Identify which cell holds the provided text, then report its (x, y) central coordinate. 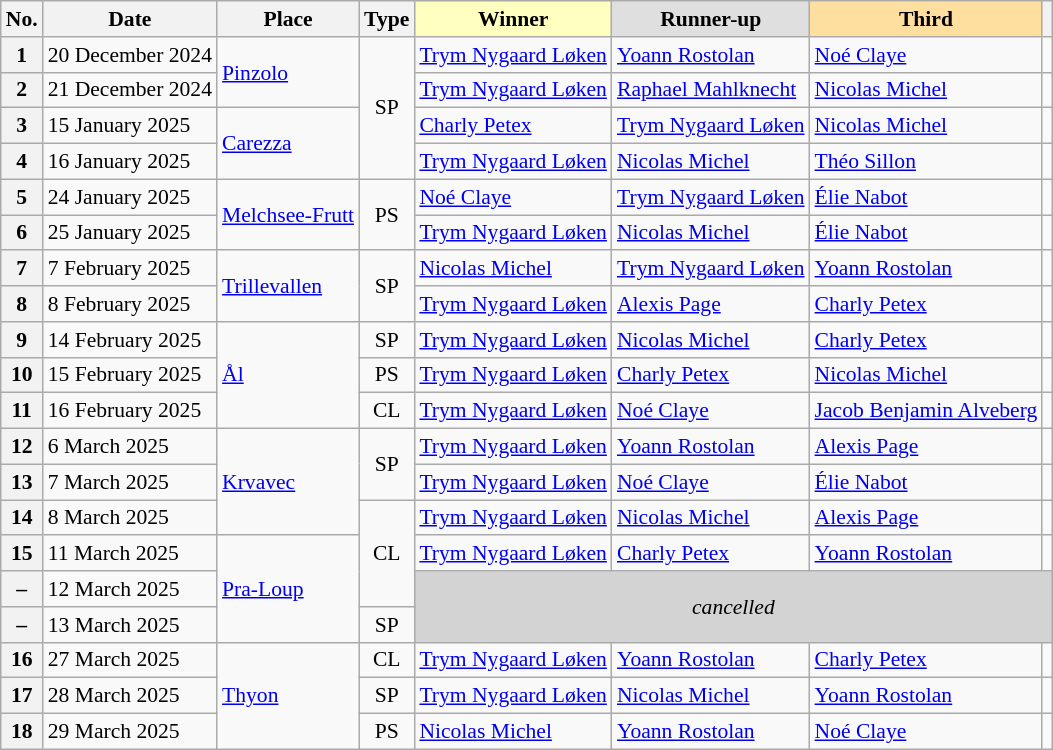
Pra-Loup (288, 590)
6 March 2025 (130, 447)
8 March 2025 (130, 518)
1 (22, 55)
Pinzolo (288, 72)
7 (22, 269)
Runner-up (711, 19)
11 March 2025 (130, 554)
12 March 2025 (130, 589)
10 (22, 375)
16 (22, 660)
7 March 2025 (130, 482)
15 January 2025 (130, 126)
5 (22, 197)
4 (22, 162)
Krvavec (288, 482)
14 (22, 518)
15 February 2025 (130, 375)
16 February 2025 (130, 411)
9 (22, 340)
Type (386, 19)
Date (130, 19)
Jacob Benjamin Alveberg (926, 411)
13 March 2025 (130, 625)
16 January 2025 (130, 162)
25 January 2025 (130, 233)
Winner (513, 19)
29 March 2025 (130, 732)
7 February 2025 (130, 269)
8 February 2025 (130, 304)
21 December 2024 (130, 90)
Raphael Mahlknecht (711, 90)
Third (926, 19)
27 March 2025 (130, 660)
Place (288, 19)
8 (22, 304)
Ål (288, 376)
17 (22, 696)
18 (22, 732)
28 March 2025 (130, 696)
Carezza (288, 144)
24 January 2025 (130, 197)
2 (22, 90)
12 (22, 447)
13 (22, 482)
3 (22, 126)
Thyon (288, 696)
6 (22, 233)
Melchsee-Frutt (288, 214)
11 (22, 411)
14 February 2025 (130, 340)
Trillevallen (288, 286)
15 (22, 554)
Théo Sillon (926, 162)
No. (22, 19)
cancelled (733, 606)
20 December 2024 (130, 55)
